Output the (X, Y) coordinate of the center of the cell containing the given text.  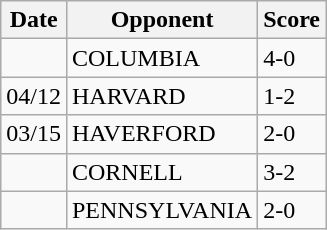
Score (292, 20)
PENNSYLVANIA (162, 210)
HARVARD (162, 96)
3-2 (292, 172)
CORNELL (162, 172)
03/15 (34, 134)
4-0 (292, 58)
HAVERFORD (162, 134)
COLUMBIA (162, 58)
1-2 (292, 96)
04/12 (34, 96)
Opponent (162, 20)
Date (34, 20)
